Identify which cell holds the provided text, then report its (x, y) central coordinate. 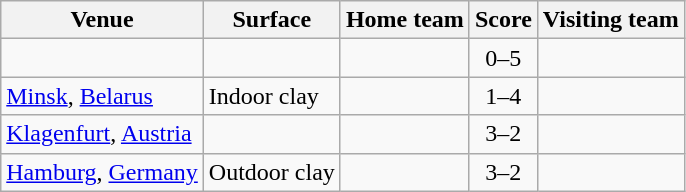
1–4 (503, 96)
Minsk, Belarus (102, 96)
Visiting team (610, 20)
Outdoor clay (272, 172)
Surface (272, 20)
Indoor clay (272, 96)
Klagenfurt, Austria (102, 134)
Home team (404, 20)
0–5 (503, 58)
Score (503, 20)
Venue (102, 20)
Hamburg, Germany (102, 172)
